Detect which cell encompasses the target text, then output its (x, y) center coordinate. 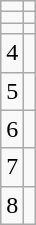
5 (12, 91)
6 (12, 129)
7 (12, 167)
4 (12, 53)
8 (12, 205)
